Scan for the cell matching the given text and deliver its [x, y] coordinate at center. 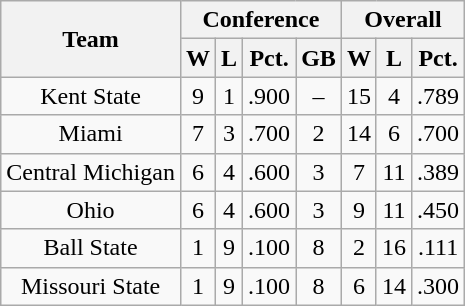
Kent State [91, 96]
Missouri State [91, 286]
Ball State [91, 248]
15 [358, 96]
.900 [270, 96]
Miami [91, 134]
.789 [438, 96]
Ohio [91, 210]
– [319, 96]
.111 [438, 248]
.300 [438, 286]
Central Michigan [91, 172]
GB [319, 58]
Conference [260, 20]
Overall [402, 20]
Team [91, 39]
.389 [438, 172]
.450 [438, 210]
16 [394, 248]
